Pinpoint the cell where the given text exists, returning its [x, y] midpoint coordinate. 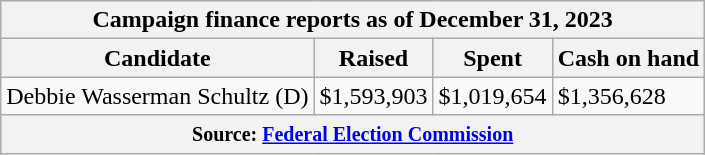
Debbie Wasserman Schultz (D) [158, 96]
Source: Federal Election Commission [353, 134]
$1,593,903 [374, 96]
Spent [492, 58]
Cash on hand [628, 58]
Raised [374, 58]
Campaign finance reports as of December 31, 2023 [353, 20]
$1,019,654 [492, 96]
$1,356,628 [628, 96]
Candidate [158, 58]
